Capture the cell that displays the provided text and extract its [X, Y] central coordinate. 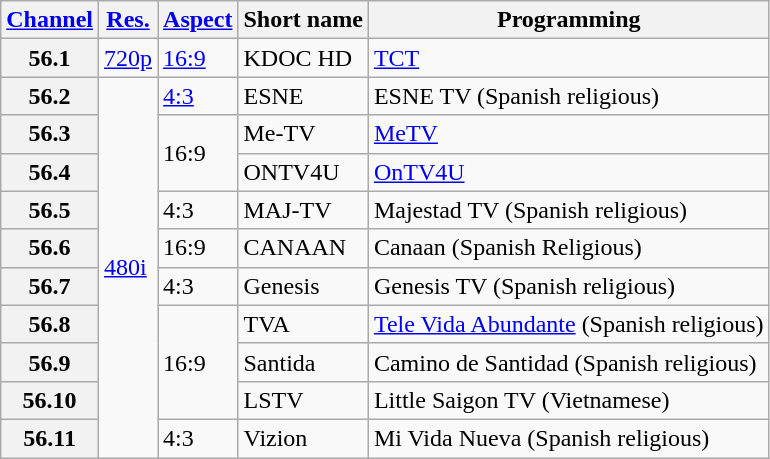
Vizion [303, 438]
Camino de Santidad (Spanish religious) [568, 362]
TCT [568, 58]
56.1 [50, 58]
ESNE [303, 96]
56.10 [50, 400]
Aspect [198, 20]
ESNE TV (Spanish religious) [568, 96]
ONTV4U [303, 172]
Genesis TV (Spanish religious) [568, 286]
Programming [568, 20]
LSTV [303, 400]
56.6 [50, 248]
Channel [50, 20]
MeTV [568, 134]
Mi Vida Nueva (Spanish religious) [568, 438]
Genesis [303, 286]
Me-TV [303, 134]
CANAAN [303, 248]
56.4 [50, 172]
720p [128, 58]
56.11 [50, 438]
OnTV4U [568, 172]
Res. [128, 20]
56.3 [50, 134]
56.7 [50, 286]
KDOC HD [303, 58]
Santida [303, 362]
Majestad TV (Spanish religious) [568, 210]
MAJ-TV [303, 210]
Little Saigon TV (Vietnamese) [568, 400]
480i [128, 268]
56.2 [50, 96]
Short name [303, 20]
56.8 [50, 324]
56.9 [50, 362]
56.5 [50, 210]
Canaan (Spanish Religious) [568, 248]
Tele Vida Abundante (Spanish religious) [568, 324]
TVA [303, 324]
